Extract the [X, Y] coordinate from the center of the cell holding the provided text.  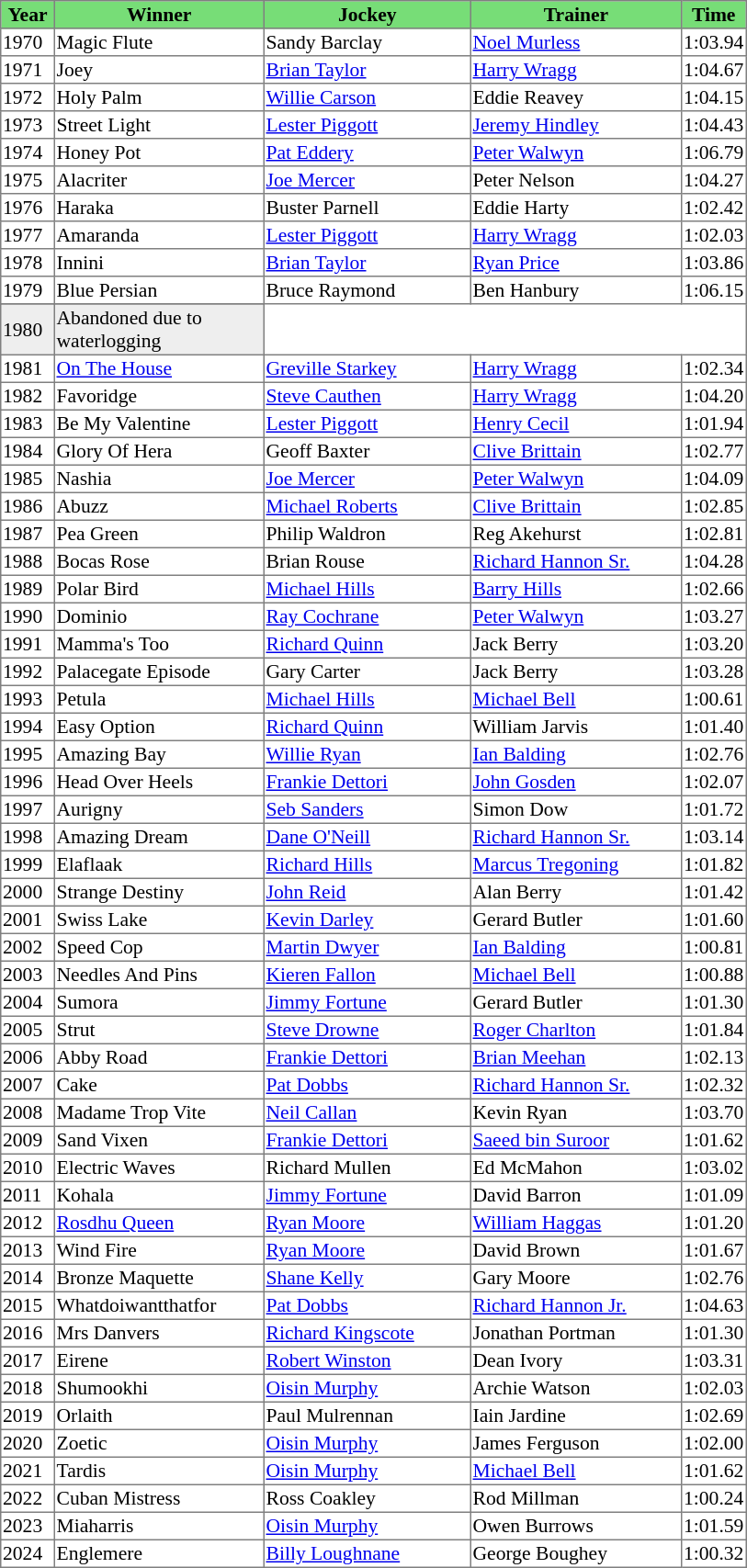
1:03.14 [714, 837]
Trainer [576, 15]
Alacriter [159, 180]
1984 [28, 451]
1995 [28, 754]
Michael Roberts [368, 506]
1:02.81 [714, 534]
Kevin Ryan [576, 1112]
1:03.20 [714, 644]
Amaranda [159, 235]
Cuban Mistress [159, 1498]
1977 [28, 235]
Steve Cauthen [368, 396]
1:01.82 [714, 864]
Be My Valentine [159, 423]
2017 [28, 1360]
Elaflaak [159, 864]
Willie Carson [368, 97]
Amazing Bay [159, 754]
1:04.20 [714, 396]
1974 [28, 152]
Holy Palm [159, 97]
2021 [28, 1471]
1972 [28, 97]
Paul Mulrennan [368, 1416]
1:03.94 [714, 42]
Petula [159, 699]
1970 [28, 42]
Zoetic [159, 1443]
Amazing Dream [159, 837]
Blue Persian [159, 290]
James Ferguson [576, 1443]
2024 [28, 1553]
Abandoned due to waterlogging [159, 330]
Polar Bird [159, 589]
William Jarvis [576, 727]
Willie Ryan [368, 754]
Gary Carter [368, 671]
Dominio [159, 616]
1:01.20 [714, 1223]
2018 [28, 1388]
Strange Destiny [159, 892]
2013 [28, 1250]
Rod Millman [576, 1498]
Jockey [368, 15]
1988 [28, 561]
2010 [28, 1168]
Time [714, 15]
Palacegate Episode [159, 671]
Ryan Price [576, 263]
2019 [28, 1416]
Ed McMahon [576, 1168]
Saeed bin Suroor [576, 1140]
1:02.77 [714, 451]
1980 [28, 330]
Eddie Reavey [576, 97]
Sand Vixen [159, 1140]
1971 [28, 70]
1:00.61 [714, 699]
1991 [28, 644]
Seb Sanders [368, 809]
1:04.43 [714, 125]
1:01.94 [714, 423]
2009 [28, 1140]
1996 [28, 782]
1993 [28, 699]
1:02.13 [714, 1057]
Barry Hills [576, 589]
1982 [28, 396]
Speed Cop [159, 947]
1992 [28, 671]
1:04.15 [714, 97]
John Gosden [576, 782]
1994 [28, 727]
1:04.63 [714, 1305]
Brian Rouse [368, 561]
1:01.84 [714, 1030]
On The House [159, 368]
1:02.66 [714, 589]
1997 [28, 809]
Madame Trop Vite [159, 1112]
Sandy Barclay [368, 42]
Neil Callan [368, 1112]
1:00.24 [714, 1498]
Haraka [159, 208]
John Reid [368, 892]
1:01.59 [714, 1526]
1:03.70 [714, 1112]
Geoff Baxter [368, 451]
1981 [28, 368]
Mrs Danvers [159, 1333]
Dane O'Neill [368, 837]
Kohala [159, 1195]
Noel Murless [576, 42]
Ben Hanbury [576, 290]
2023 [28, 1526]
Reg Akehurst [576, 534]
Easy Option [159, 727]
1985 [28, 479]
1987 [28, 534]
David Barron [576, 1195]
1:03.86 [714, 263]
1978 [28, 263]
1:02.69 [714, 1416]
1:04.28 [714, 561]
Needles And Pins [159, 975]
Glory Of Hera [159, 451]
Tardis [159, 1471]
1:03.02 [714, 1168]
Electric Waves [159, 1168]
Wind Fire [159, 1250]
Cake [159, 1085]
2016 [28, 1333]
1:04.27 [714, 180]
1:04.67 [714, 70]
Abuzz [159, 506]
Englemere [159, 1553]
1:02.85 [714, 506]
1986 [28, 506]
1:01.60 [714, 919]
Favoridge [159, 396]
2020 [28, 1443]
Philip Waldron [368, 534]
Buster Parnell [368, 208]
Marcus Tregoning [576, 864]
1998 [28, 837]
1983 [28, 423]
1973 [28, 125]
Henry Cecil [576, 423]
Shane Kelly [368, 1278]
1:02.42 [714, 208]
Winner [159, 15]
1:02.07 [714, 782]
Richard Kingscote [368, 1333]
Shumookhi [159, 1388]
2004 [28, 1002]
Simon Dow [576, 809]
1:02.00 [714, 1443]
1:00.88 [714, 975]
Richard Hills [368, 864]
Nashia [159, 479]
1:04.09 [714, 479]
Abby Road [159, 1057]
Dean Ivory [576, 1360]
Street Light [159, 125]
1976 [28, 208]
2005 [28, 1030]
Jeremy Hindley [576, 125]
1:03.31 [714, 1360]
Sumora [159, 1002]
Rosdhu Queen [159, 1223]
Peter Nelson [576, 180]
1975 [28, 180]
2011 [28, 1195]
2003 [28, 975]
Kieren Fallon [368, 975]
Strut [159, 1030]
David Brown [576, 1250]
2002 [28, 947]
2014 [28, 1278]
1:03.27 [714, 616]
Billy Loughnane [368, 1553]
1:00.81 [714, 947]
1:01.40 [714, 727]
Swiss Lake [159, 919]
Roger Charlton [576, 1030]
1990 [28, 616]
Richard Hannon Jr. [576, 1305]
1979 [28, 290]
Joey [159, 70]
Aurigny [159, 809]
1:02.34 [714, 368]
1:06.79 [714, 152]
Ross Coakley [368, 1498]
Richard Mullen [368, 1168]
Bocas Rose [159, 561]
Honey Pot [159, 152]
Eirene [159, 1360]
Bronze Maquette [159, 1278]
1:03.28 [714, 671]
2022 [28, 1498]
Head Over Heels [159, 782]
Whatdoiwantthatfor [159, 1305]
1:06.15 [714, 290]
1989 [28, 589]
Mamma's Too [159, 644]
Steve Drowne [368, 1030]
Magic Flute [159, 42]
1:01.67 [714, 1250]
2000 [28, 892]
2007 [28, 1085]
Greville Starkey [368, 368]
2001 [28, 919]
1:00.32 [714, 1553]
Pat Eddery [368, 152]
Alan Berry [576, 892]
Martin Dwyer [368, 947]
Eddie Harty [576, 208]
Bruce Raymond [368, 290]
1:01.42 [714, 892]
Robert Winston [368, 1360]
1999 [28, 864]
Miaharris [159, 1526]
Brian Meehan [576, 1057]
Archie Watson [576, 1388]
Kevin Darley [368, 919]
Innini [159, 263]
Pea Green [159, 534]
Gary Moore [576, 1278]
Iain Jardine [576, 1416]
Owen Burrows [576, 1526]
2012 [28, 1223]
1:01.09 [714, 1195]
2006 [28, 1057]
1:02.32 [714, 1085]
Ray Cochrane [368, 616]
2008 [28, 1112]
William Haggas [576, 1223]
Year [28, 15]
Jonathan Portman [576, 1333]
2015 [28, 1305]
Orlaith [159, 1416]
1:01.72 [714, 809]
George Boughey [576, 1553]
